Locate the cell with the specified text and output its [x, y] center coordinate. 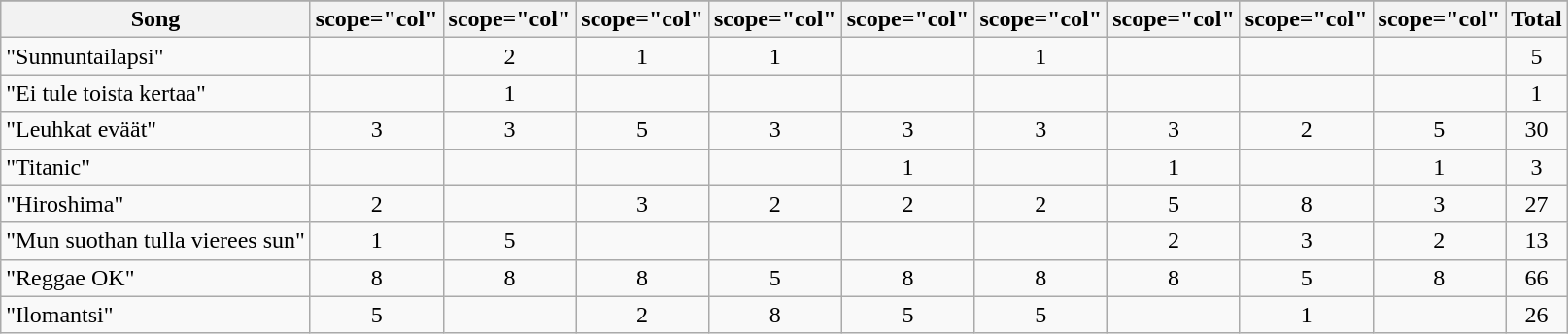
"Reggae OK" [155, 278]
Song [155, 19]
"Hiroshima" [155, 204]
66 [1537, 278]
"Ilomantsi" [155, 315]
26 [1537, 315]
30 [1537, 130]
"Mun suothan tulla vierees sun" [155, 241]
13 [1537, 241]
"Sunnuntailapsi" [155, 56]
"Leuhkat eväät" [155, 130]
27 [1537, 204]
"Ei tule toista kertaa" [155, 93]
"Titanic" [155, 167]
Total [1537, 19]
